Search for the cell housing the specified text and yield its (X, Y) center coordinate. 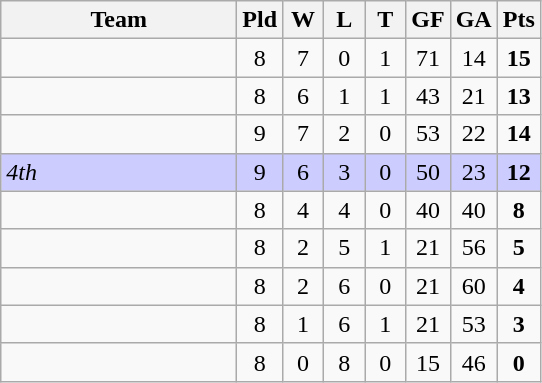
Pld (260, 20)
W (304, 20)
22 (474, 134)
71 (428, 58)
GA (474, 20)
60 (474, 286)
13 (518, 96)
43 (428, 96)
4th (119, 172)
46 (474, 362)
L (344, 20)
12 (518, 172)
T (386, 20)
Pts (518, 20)
Team (119, 20)
50 (428, 172)
56 (474, 248)
23 (474, 172)
GF (428, 20)
